Extract the (x, y) coordinate from the center of the cell holding the provided text.  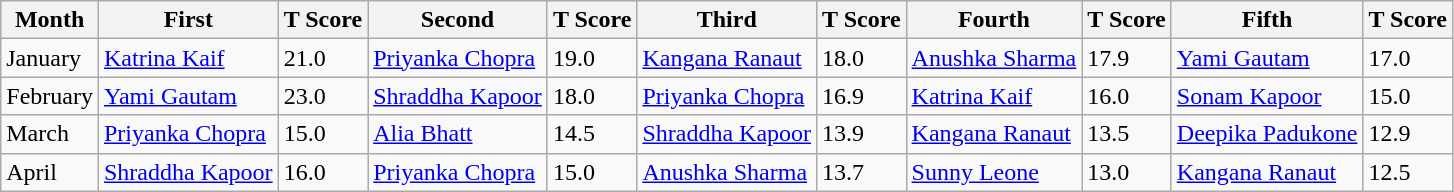
21.0 (323, 58)
March (50, 134)
January (50, 58)
Second (458, 20)
Sonam Kapoor (1267, 96)
14.5 (592, 134)
Deepika Padukone (1267, 134)
23.0 (323, 96)
Fifth (1267, 20)
13.9 (862, 134)
13.5 (1127, 134)
13.7 (862, 172)
19.0 (592, 58)
12.9 (1408, 134)
12.5 (1408, 172)
17.0 (1408, 58)
Sunny Leone (994, 172)
16.9 (862, 96)
Month (50, 20)
Fourth (994, 20)
17.9 (1127, 58)
Third (727, 20)
Alia Bhatt (458, 134)
13.0 (1127, 172)
February (50, 96)
First (188, 20)
April (50, 172)
